Search for the cell housing the specified text and yield its [X, Y] center coordinate. 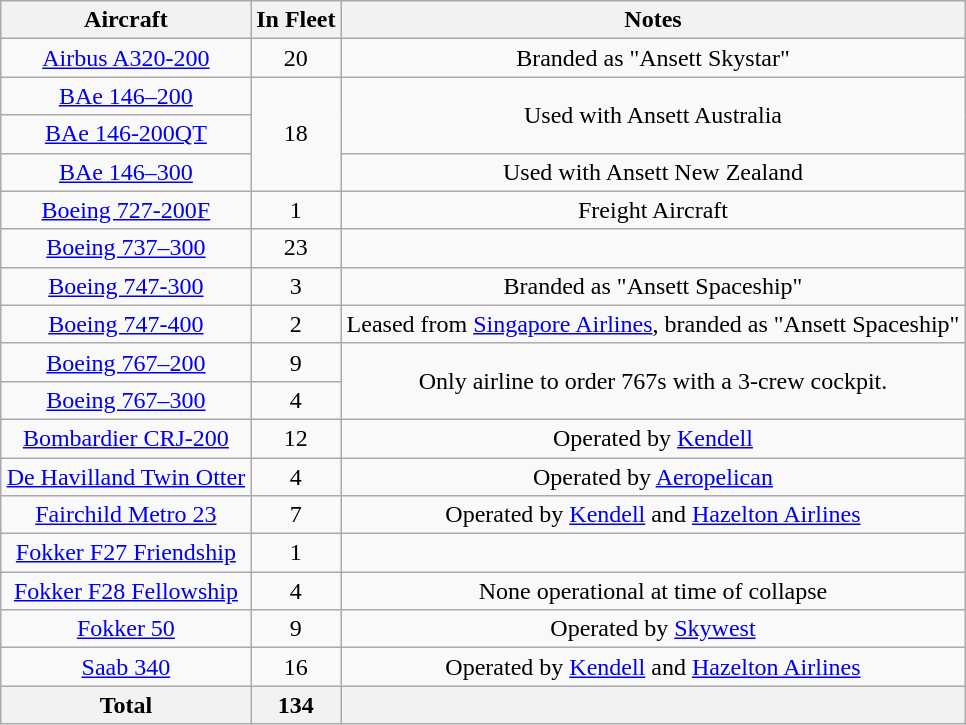
Only airline to order 767s with a 3-crew cockpit. [653, 381]
Used with Ansett New Zealand [653, 172]
Fokker F28 Fellowship [126, 591]
2 [296, 324]
16 [296, 667]
BAe 146–200 [126, 96]
Fokker F27 Friendship [126, 553]
Boeing 747-300 [126, 286]
20 [296, 58]
Saab 340 [126, 667]
Boeing 727-200F [126, 210]
Boeing 747-400 [126, 324]
Boeing 767–200 [126, 362]
Notes [653, 20]
Fairchild Metro 23 [126, 515]
BAe 146-200QT [126, 134]
Leased from Singapore Airlines, branded as "Ansett Spaceship" [653, 324]
Branded as "Ansett Spaceship" [653, 286]
Freight Aircraft [653, 210]
Operated by Skywest [653, 629]
Aircraft [126, 20]
Boeing 737–300 [126, 248]
12 [296, 438]
Total [126, 705]
None operational at time of collapse [653, 591]
Boeing 767–300 [126, 400]
Bombardier CRJ-200 [126, 438]
3 [296, 286]
7 [296, 515]
De Havilland Twin Otter [126, 477]
Operated by Kendell [653, 438]
Branded as "Ansett Skystar" [653, 58]
In Fleet [296, 20]
Fokker 50 [126, 629]
134 [296, 705]
23 [296, 248]
BAe 146–300 [126, 172]
Used with Ansett Australia [653, 115]
18 [296, 134]
Airbus A320-200 [126, 58]
Operated by Aeropelican [653, 477]
